Pinpoint the cell where the given text exists, returning its [x, y] midpoint coordinate. 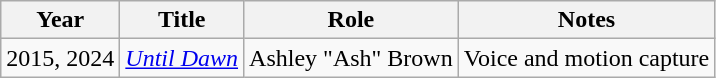
Title [182, 20]
Until Dawn [182, 58]
Role [352, 20]
2015, 2024 [60, 58]
Ashley "Ash" Brown [352, 58]
Notes [586, 20]
Year [60, 20]
Voice and motion capture [586, 58]
